Find where the given text appears and provide that cell's center as [X, Y] coordinate. 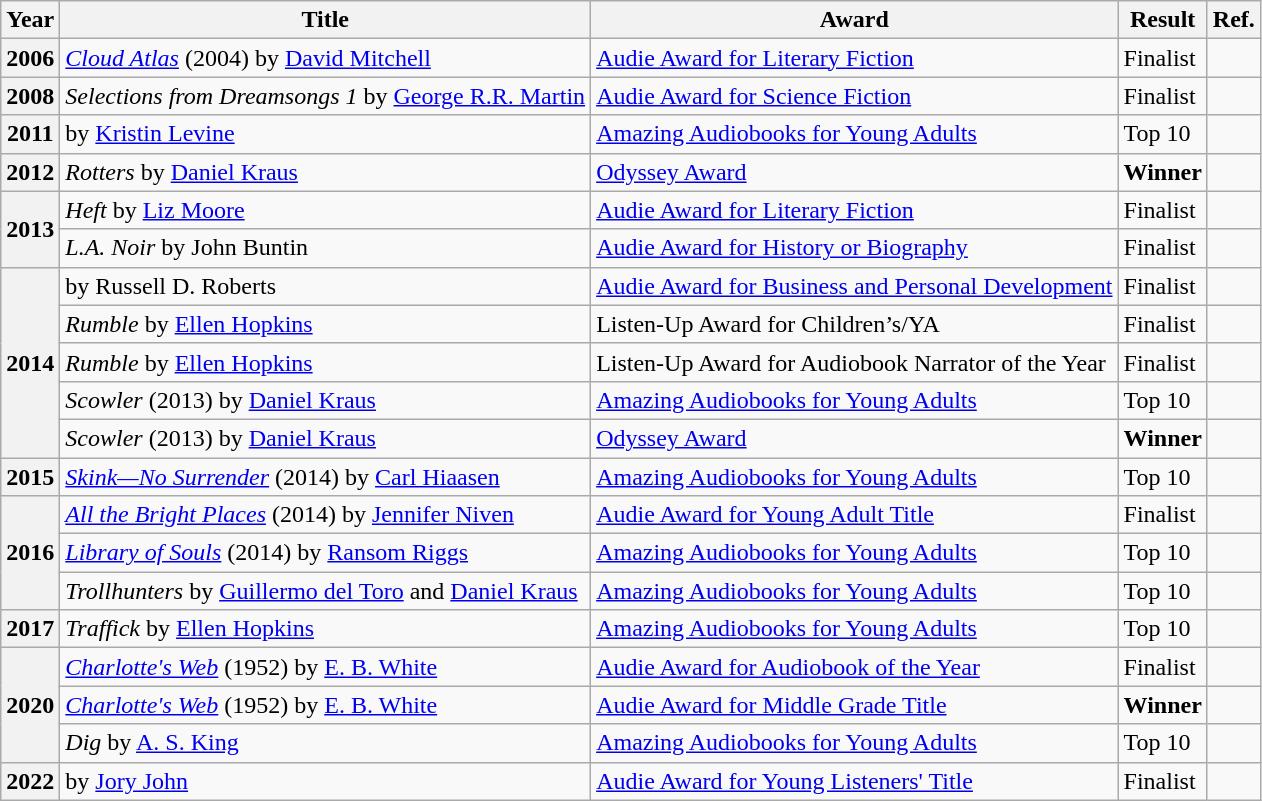
2008 [30, 96]
Audie Award for Young Listeners' Title [854, 781]
Audie Award for Business and Personal Development [854, 286]
2014 [30, 362]
Rotters by Daniel Kraus [326, 172]
Result [1162, 20]
Skink—No Surrender (2014) by Carl Hiaasen [326, 477]
by Kristin Levine [326, 134]
Listen-Up Award for Children’s/YA [854, 324]
2011 [30, 134]
2022 [30, 781]
Audie Award for Audiobook of the Year [854, 667]
Traffick by Ellen Hopkins [326, 629]
Dig by A. S. King [326, 743]
Year [30, 20]
Title [326, 20]
2020 [30, 705]
Heft by Liz Moore [326, 210]
Audie Award for History or Biography [854, 248]
Audie Award for Middle Grade Title [854, 705]
2012 [30, 172]
Award [854, 20]
Listen-Up Award for Audiobook Narrator of the Year [854, 362]
2013 [30, 229]
2015 [30, 477]
2006 [30, 58]
All the Bright Places (2014) by Jennifer Niven [326, 515]
by Russell D. Roberts [326, 286]
Audie Award for Young Adult Title [854, 515]
Audie Award for Science Fiction [854, 96]
Ref. [1234, 20]
by Jory John [326, 781]
Library of Souls (2014) by Ransom Riggs [326, 553]
Cloud Atlas (2004) by David Mitchell [326, 58]
2017 [30, 629]
L.A. Noir by John Buntin [326, 248]
Selections from Dreamsongs 1 by George R.R. Martin [326, 96]
2016 [30, 553]
Trollhunters by Guillermo del Toro and Daniel Kraus [326, 591]
